Capture the cell that displays the provided text and extract its [X, Y] central coordinate. 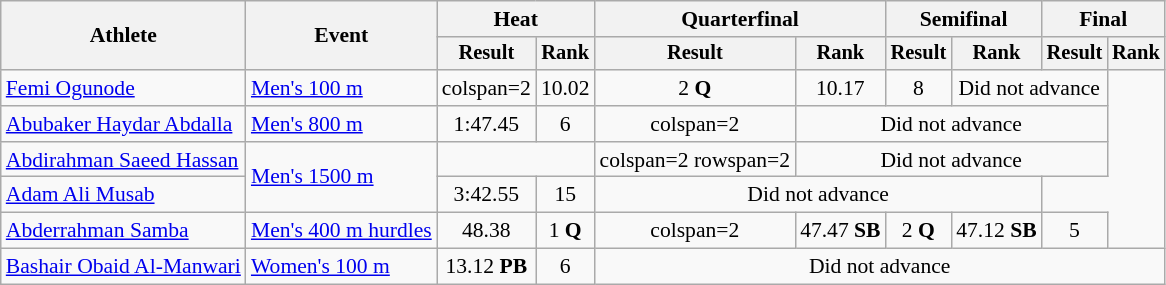
8 [919, 88]
Men's 1500 m [342, 178]
1 Q [566, 231]
Abderrahman Samba [124, 231]
Femi Ogunode [124, 88]
Abdirahman Saeed Hassan [124, 160]
10.02 [566, 88]
Women's 100 m [342, 267]
Men's 800 m [342, 124]
10.17 [840, 88]
3:42.55 [486, 195]
Adam Ali Musab [124, 195]
5 [1075, 231]
15 [566, 195]
47.47 SB [840, 231]
47.12 SB [996, 231]
Heat [516, 19]
1:47.45 [486, 124]
Athlete [124, 36]
Final [1104, 19]
Event [342, 36]
Bashair Obaid Al-Manwari [124, 267]
Men's 100 m [342, 88]
Semifinal [964, 19]
Abubaker Haydar Abdalla [124, 124]
48.38 [486, 231]
Quarterfinal [740, 19]
13.12 PB [486, 267]
colspan=2 rowspan=2 [696, 160]
Men's 400 m hurdles [342, 231]
